Locate the cell with the specified text and output its [X, Y] center coordinate. 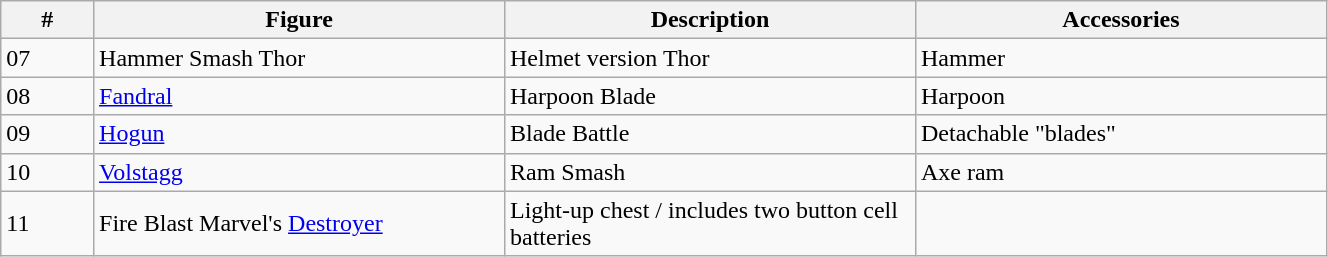
Helmet version Thor [710, 58]
Detachable "blades" [1120, 134]
Axe ram [1120, 172]
Hammer [1120, 58]
09 [48, 134]
Fandral [300, 96]
Hammer Smash Thor [300, 58]
Description [710, 20]
Blade Battle [710, 134]
Accessories [1120, 20]
Harpoon Blade [710, 96]
Figure [300, 20]
Harpoon [1120, 96]
Ram Smash [710, 172]
07 [48, 58]
Volstagg [300, 172]
Fire Blast Marvel's Destroyer [300, 224]
Light-up chest / includes two button cell batteries [710, 224]
11 [48, 224]
# [48, 20]
10 [48, 172]
08 [48, 96]
Hogun [300, 134]
